From the cell containing the given text, extract its center point as [X, Y] coordinate. 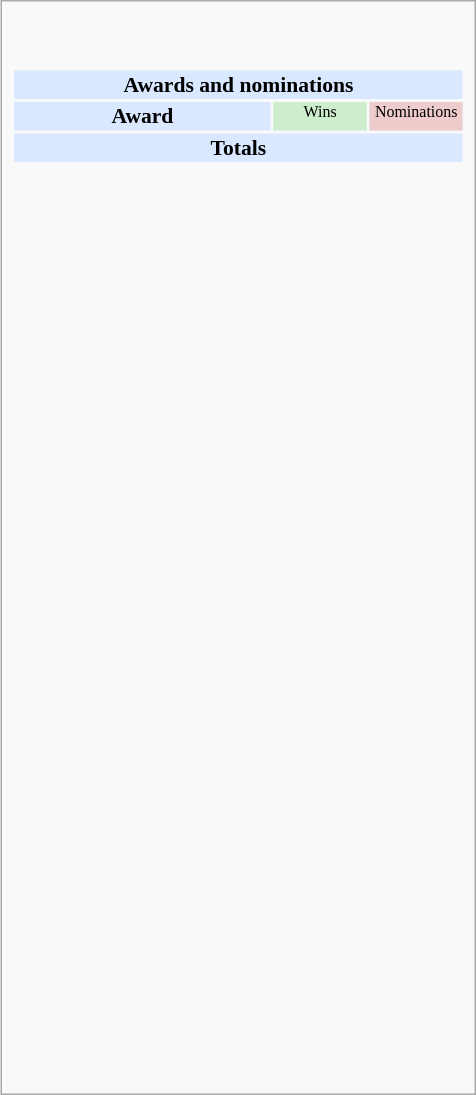
Award [142, 116]
Nominations [416, 116]
Awards and nominations [238, 84]
Wins [320, 116]
Awards and nominations Award Wins Nominations Totals [239, 560]
Totals [238, 147]
